Return the [x, y] coordinate for the center point of the cell that contains the specified text.  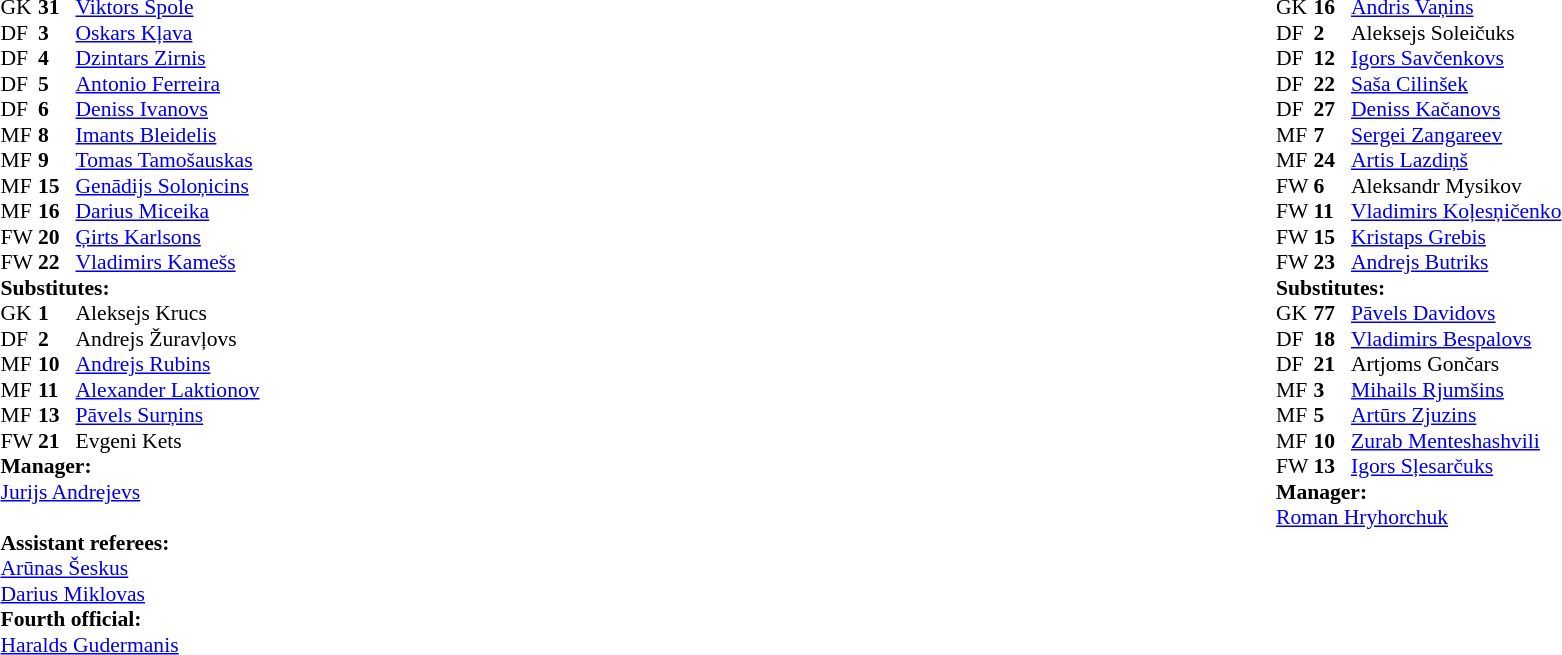
18 [1333, 339]
9 [57, 161]
Igors Sļesarčuks [1456, 467]
Artis Lazdiņš [1456, 161]
27 [1333, 109]
Oskars Kļava [168, 33]
Ģirts Karlsons [168, 237]
Andrejs Žuravļovs [168, 339]
Darius Miceika [168, 211]
Artjoms Gončars [1456, 365]
7 [1333, 135]
Saša Cilinšek [1456, 84]
4 [57, 59]
Vladimirs Bespalovs [1456, 339]
20 [57, 237]
Imants Bleidelis [168, 135]
Alexander Laktionov [168, 390]
Tomas Tamošauskas [168, 161]
Andrejs Butriks [1456, 263]
Andrejs Rubins [168, 365]
Igors Savčenkovs [1456, 59]
12 [1333, 59]
Aleksejs Soleičuks [1456, 33]
8 [57, 135]
Sergei Zangareev [1456, 135]
Vladimirs Kamešs [168, 263]
Pāvels Surņins [168, 415]
Zurab Menteshashvili [1456, 441]
Kristaps Grebis [1456, 237]
Deniss Ivanovs [168, 109]
Genādijs Soloņicins [168, 186]
16 [57, 211]
Antonio Ferreira [168, 84]
Aleksandr Mysikov [1456, 186]
Roman Hryhorchuk [1418, 517]
Aleksejs Krucs [168, 313]
24 [1333, 161]
23 [1333, 263]
Pāvels Davidovs [1456, 313]
Artūrs Zjuzins [1456, 415]
Mihails Rjumšins [1456, 390]
Dzintars Zirnis [168, 59]
Evgeni Kets [168, 441]
1 [57, 313]
Vladimirs Koļesņičenko [1456, 211]
77 [1333, 313]
Deniss Kačanovs [1456, 109]
